Output the [x, y] coordinate of the center of the cell containing the given text.  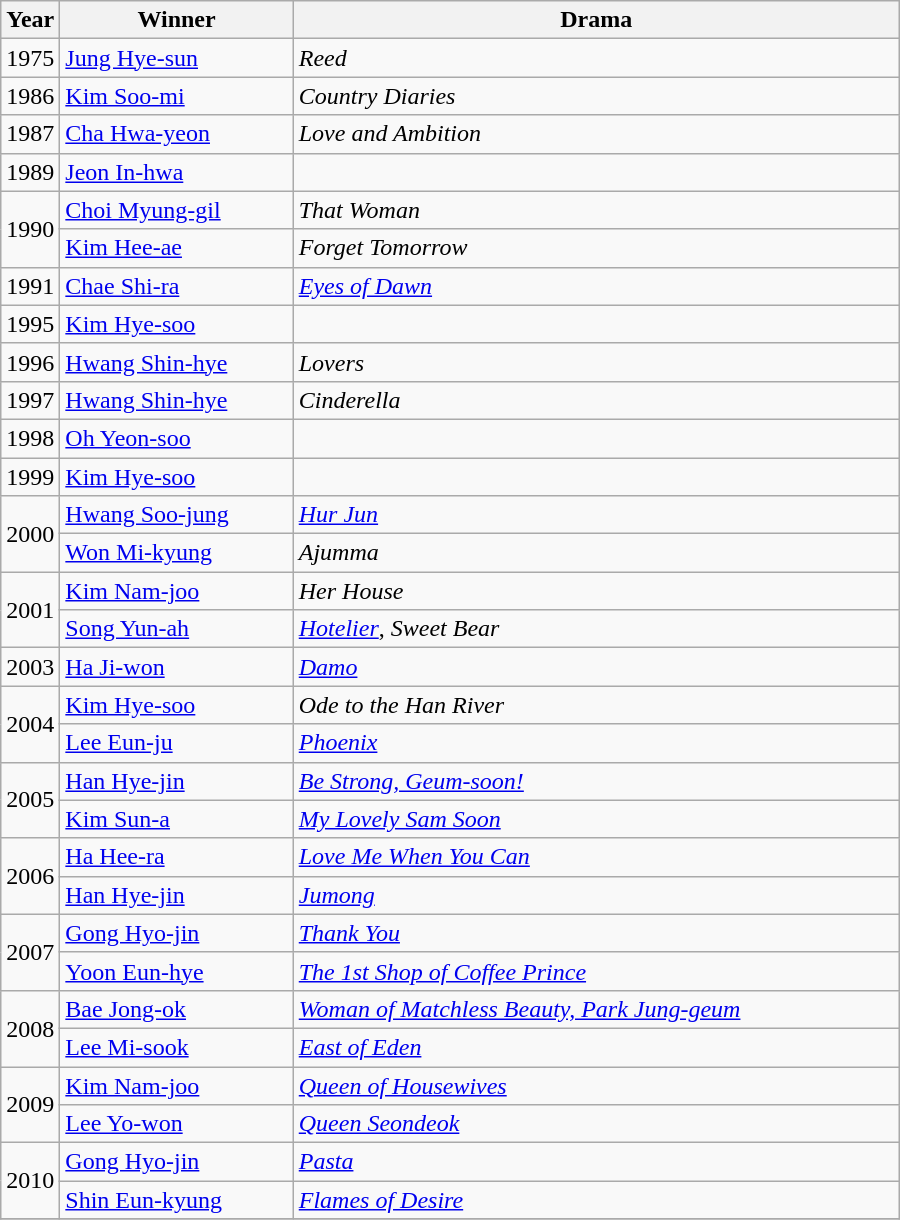
2010 [30, 1181]
Oh Yeon-soo [176, 438]
Winner [176, 20]
Shin Eun-kyung [176, 1200]
Drama [596, 20]
Woman of Matchless Beauty, Park Jung-geum [596, 1009]
Lovers [596, 362]
Forget Tomorrow [596, 248]
1975 [30, 58]
2000 [30, 534]
The 1st Shop of Coffee Prince [596, 971]
Lee Yo-won [176, 1124]
Damo [596, 667]
Ha Ji-won [176, 667]
Love and Ambition [596, 134]
Choi Myung-gil [176, 210]
Kim Soo-mi [176, 96]
2006 [30, 876]
Lee Mi-sook [176, 1047]
Cinderella [596, 400]
1991 [30, 286]
2009 [30, 1104]
Bae Jong-ok [176, 1009]
Jung Hye-sun [176, 58]
1995 [30, 324]
Reed [596, 58]
Song Yun-ah [176, 629]
Kim Hee-ae [176, 248]
2001 [30, 610]
Jeon In-hwa [176, 172]
Year [30, 20]
Ha Hee-ra [176, 857]
Thank You [596, 933]
Won Mi-kyung [176, 553]
Lee Eun-ju [176, 743]
Be Strong, Geum-soon! [596, 781]
Jumong [596, 895]
That Woman [596, 210]
Flames of Desire [596, 1200]
Hotelier, Sweet Bear [596, 629]
Country Diaries [596, 96]
Yoon Eun-hye [176, 971]
2008 [30, 1028]
1990 [30, 229]
2005 [30, 800]
Her House [596, 591]
Queen of Housewives [596, 1085]
Eyes of Dawn [596, 286]
My Lovely Sam Soon [596, 819]
1997 [30, 400]
Chae Shi-ra [176, 286]
1996 [30, 362]
1987 [30, 134]
Love Me When You Can [596, 857]
2004 [30, 724]
Ode to the Han River [596, 705]
Hwang Soo-jung [176, 515]
Queen Seondeok [596, 1124]
1986 [30, 96]
2003 [30, 667]
Cha Hwa-yeon [176, 134]
Phoenix [596, 743]
Kim Sun-a [176, 819]
East of Eden [596, 1047]
1989 [30, 172]
2007 [30, 952]
1999 [30, 477]
1998 [30, 438]
Ajumma [596, 553]
Hur Jun [596, 515]
Pasta [596, 1162]
